Extract the [X, Y] coordinate from the center of the cell holding the provided text.  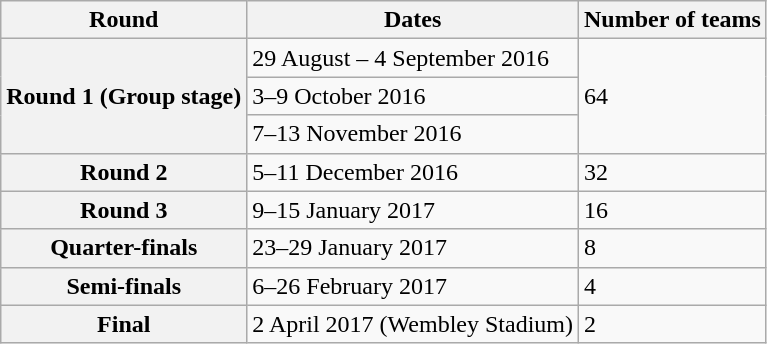
8 [673, 248]
2 April 2017 (Wembley Stadium) [413, 324]
4 [673, 286]
7–13 November 2016 [413, 134]
16 [673, 210]
Semi-finals [124, 286]
Round 3 [124, 210]
3–9 October 2016 [413, 96]
9–15 January 2017 [413, 210]
Final [124, 324]
6–26 February 2017 [413, 286]
Round [124, 20]
5–11 December 2016 [413, 172]
Quarter-finals [124, 248]
Round 2 [124, 172]
2 [673, 324]
Number of teams [673, 20]
29 August – 4 September 2016 [413, 58]
23–29 January 2017 [413, 248]
Round 1 (Group stage) [124, 96]
32 [673, 172]
64 [673, 96]
Dates [413, 20]
